From the cell containing the given text, extract its center point as (X, Y) coordinate. 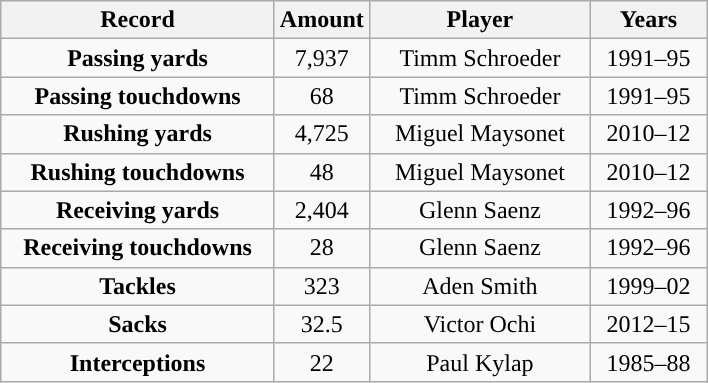
48 (322, 172)
Paul Kylap (480, 362)
2012–15 (648, 324)
1999–02 (648, 286)
Amount (322, 20)
Rushing yards (138, 134)
Receiving yards (138, 210)
1985–88 (648, 362)
Aden Smith (480, 286)
32.5 (322, 324)
2,404 (322, 210)
Tackles (138, 286)
7,937 (322, 58)
Receiving touchdowns (138, 248)
Years (648, 20)
28 (322, 248)
22 (322, 362)
Interceptions (138, 362)
4,725 (322, 134)
Player (480, 20)
Sacks (138, 324)
Passing yards (138, 58)
Record (138, 20)
Victor Ochi (480, 324)
Rushing touchdowns (138, 172)
323 (322, 286)
Passing touchdowns (138, 96)
68 (322, 96)
